From the cell containing the given text, extract its center point as (x, y) coordinate. 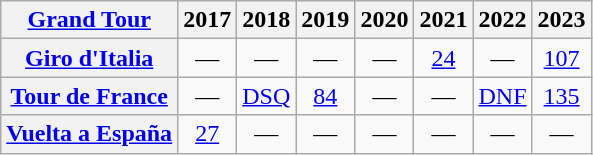
135 (562, 96)
Grand Tour (90, 20)
2023 (562, 20)
2022 (502, 20)
24 (444, 58)
2017 (208, 20)
2021 (444, 20)
DSQ (266, 96)
2019 (326, 20)
2018 (266, 20)
DNF (502, 96)
Giro d'Italia (90, 58)
27 (208, 134)
Tour de France (90, 96)
2020 (384, 20)
84 (326, 96)
Vuelta a España (90, 134)
107 (562, 58)
